Identify which cell holds the provided text, then report its [X, Y] central coordinate. 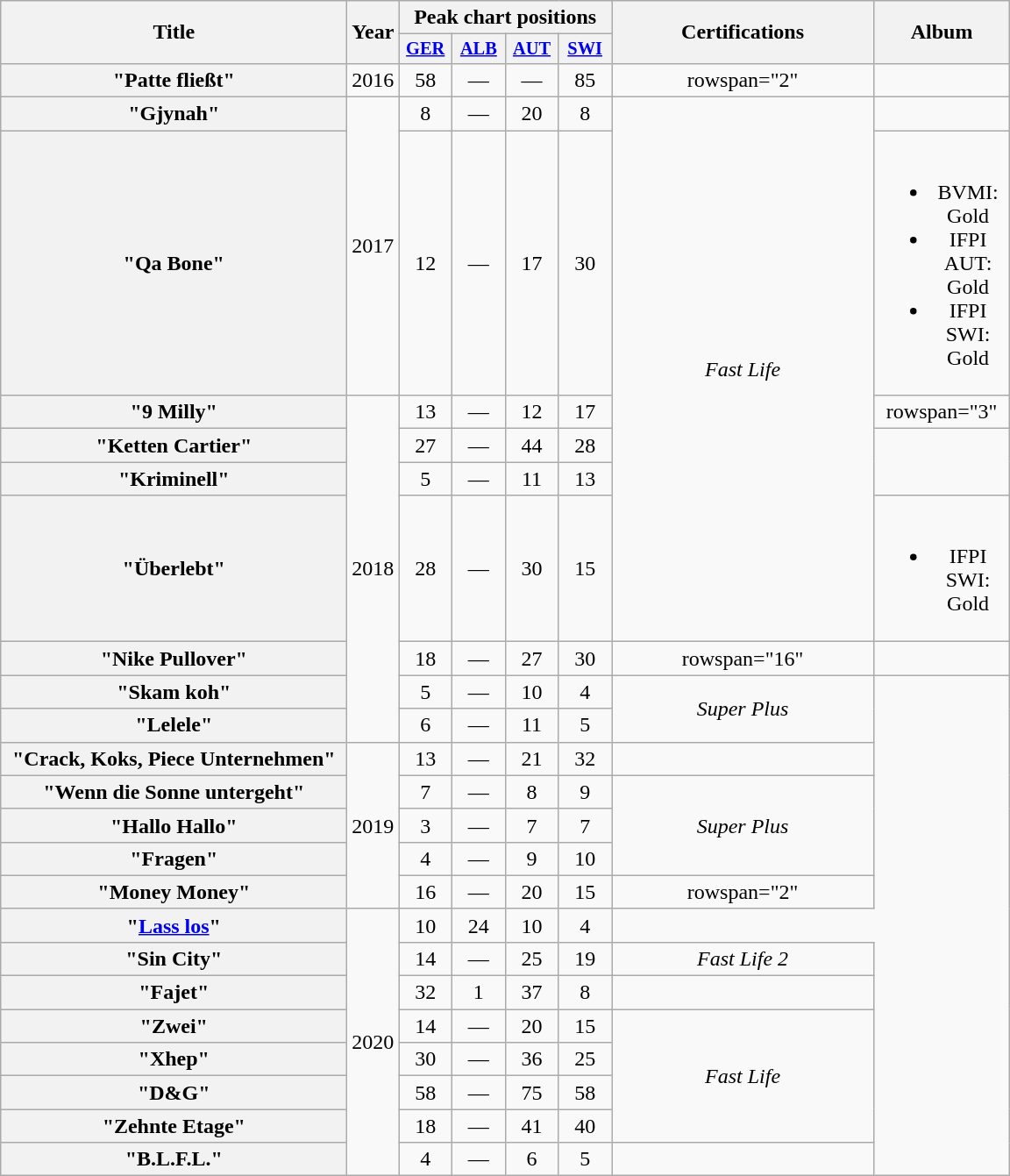
SWI [586, 49]
"Qa Bone" [174, 263]
"Nike Pullover" [174, 659]
rowspan="16" [743, 659]
16 [426, 892]
BVMI: GoldIFPI AUT: GoldIFPI SWI: Gold [942, 263]
Peak chart positions [505, 18]
"Zwei" [174, 1026]
"Skam koh" [174, 692]
"Zehnte Etage" [174, 1126]
24 [479, 925]
36 [531, 1059]
41 [531, 1126]
"B.L.F.L." [174, 1159]
"Wenn die Sonne untergeht" [174, 792]
"Money Money" [174, 892]
1 [479, 993]
2016 [373, 80]
GER [426, 49]
Year [373, 32]
44 [531, 445]
75 [531, 1093]
"Lelele" [174, 725]
"Hallo Hallo" [174, 825]
3 [426, 825]
"Kriminell" [174, 479]
Album [942, 32]
2017 [373, 246]
"Gjynah" [174, 114]
2020 [373, 1042]
"Überlebt" [174, 568]
2019 [373, 825]
rowspan="3" [942, 412]
40 [586, 1126]
Certifications [743, 32]
19 [586, 959]
ALB [479, 49]
"Patte fließt" [174, 80]
"Crack, Koks, Piece Unternehmen" [174, 759]
"Fragen" [174, 859]
"Ketten Cartier" [174, 445]
IFPI SWI: Gold [942, 568]
85 [586, 80]
Title [174, 32]
2018 [373, 568]
37 [531, 993]
"Lass los" [174, 925]
"Sin City" [174, 959]
"Xhep" [174, 1059]
AUT [531, 49]
"D&G" [174, 1093]
21 [531, 759]
"Fajet" [174, 993]
Fast Life 2 [743, 959]
"9 Milly" [174, 412]
